Pinpoint the cell where the given text exists, returning its [X, Y] midpoint coordinate. 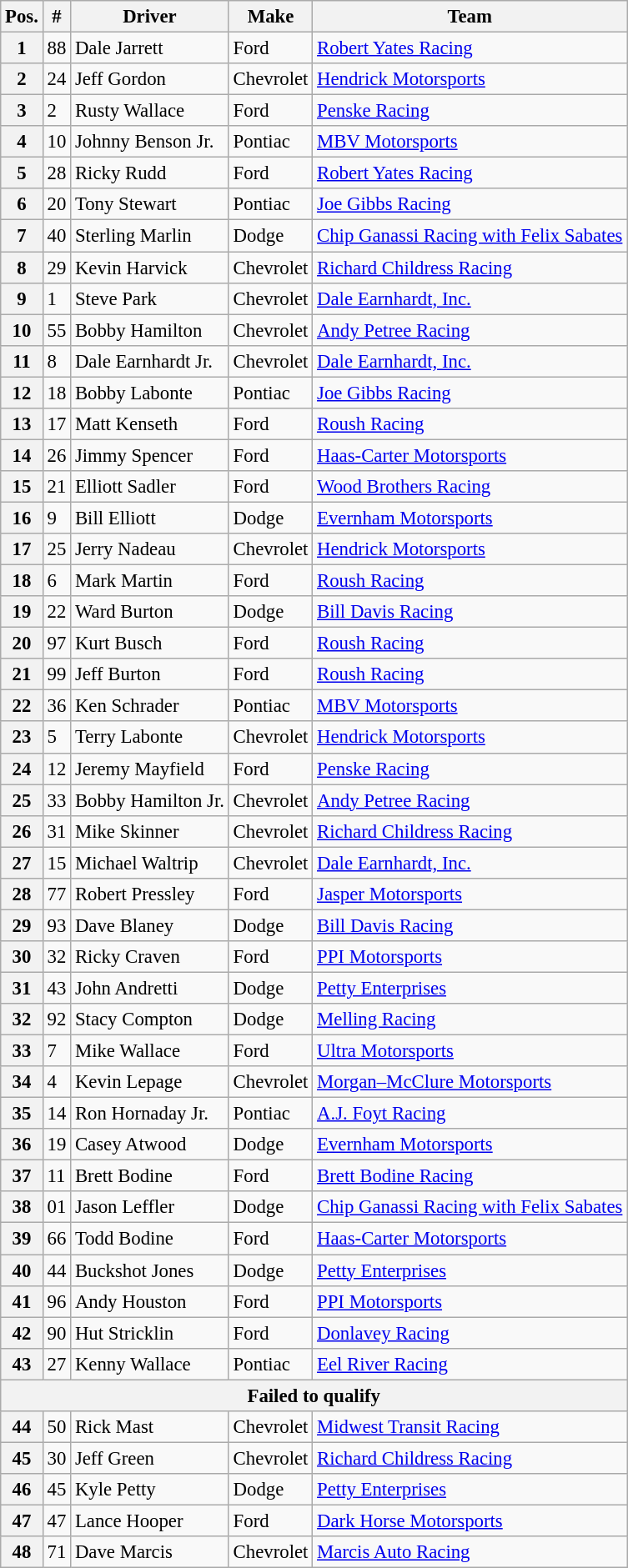
Matt Kenseth [150, 424]
23 [22, 738]
Dave Marcis [150, 1552]
Steve Park [150, 298]
Michael Waltrip [150, 863]
16 [22, 518]
Midwest Transit Racing [470, 1427]
Buckshot Jones [150, 1270]
Dave Blaney [150, 925]
46 [22, 1490]
Bobby Labonte [150, 393]
Mike Wallace [150, 1051]
37 [22, 1176]
55 [57, 330]
Kyle Petty [150, 1490]
Ward Burton [150, 612]
# [57, 17]
Rick Mast [150, 1427]
Brett Bodine [150, 1176]
Ricky Rudd [150, 173]
99 [57, 674]
39 [22, 1239]
Bobby Hamilton [150, 330]
Melling Racing [470, 1019]
Kurt Busch [150, 644]
Mike Skinner [150, 831]
88 [57, 48]
Hut Stricklin [150, 1333]
Driver [150, 17]
John Andretti [150, 988]
Terry Labonte [150, 738]
34 [22, 1082]
Brett Bodine Racing [470, 1176]
Dark Horse Motorsports [470, 1520]
Stacy Compton [150, 1019]
Dale Jarrett [150, 48]
Jeremy Mayfield [150, 769]
Ricky Craven [150, 957]
41 [22, 1301]
Mark Martin [150, 581]
77 [57, 894]
Donlavey Racing [470, 1333]
38 [22, 1208]
Marcis Auto Racing [470, 1552]
Make [270, 17]
Jasper Motorsports [470, 894]
Tony Stewart [150, 204]
Andy Houston [150, 1301]
01 [57, 1208]
Ron Hornaday Jr. [150, 1114]
Morgan–McClure Motorsports [470, 1082]
48 [22, 1552]
Lance Hooper [150, 1520]
Failed to qualify [314, 1395]
50 [57, 1427]
Jimmy Spencer [150, 455]
Todd Bodine [150, 1239]
35 [22, 1114]
3 [22, 111]
Jeff Gordon [150, 79]
13 [22, 424]
Eel River Racing [470, 1364]
93 [57, 925]
Casey Atwood [150, 1145]
Wood Brothers Racing [470, 487]
Jeff Burton [150, 674]
Jeff Green [150, 1458]
Team [470, 17]
71 [57, 1552]
Dale Earnhardt Jr. [150, 361]
Rusty Wallace [150, 111]
90 [57, 1333]
A.J. Foyt Racing [470, 1114]
Elliott Sadler [150, 487]
Kevin Lepage [150, 1082]
92 [57, 1019]
Bill Elliott [150, 518]
Robert Pressley [150, 894]
66 [57, 1239]
Pos. [22, 17]
Sterling Marlin [150, 236]
Johnny Benson Jr. [150, 142]
Jason Leffler [150, 1208]
Kenny Wallace [150, 1364]
Kevin Harvick [150, 268]
Ultra Motorsports [470, 1051]
96 [57, 1301]
Jerry Nadeau [150, 549]
42 [22, 1333]
Ken Schrader [150, 706]
Bobby Hamilton Jr. [150, 800]
97 [57, 644]
